Detect which cell encompasses the target text, then output its [X, Y] center coordinate. 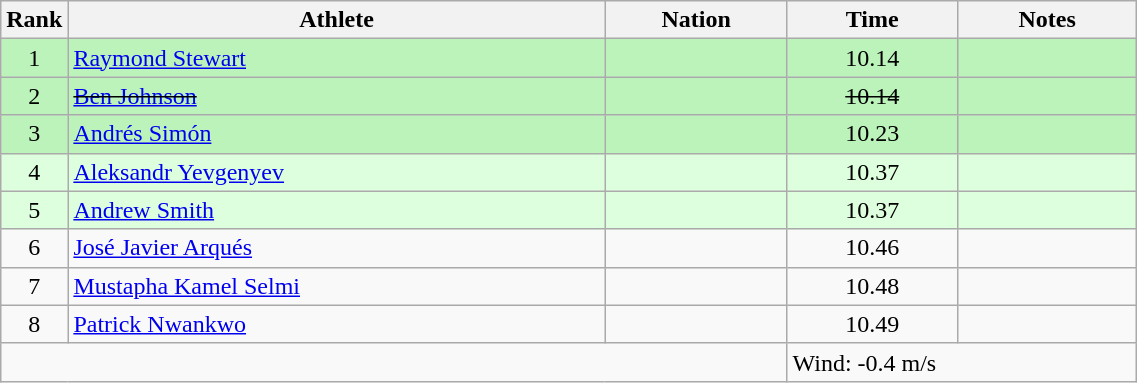
2 [34, 96]
10.46 [872, 248]
7 [34, 286]
Andrew Smith [336, 210]
Raymond Stewart [336, 58]
Wind: -0.4 m/s [962, 362]
José Javier Arqués [336, 248]
6 [34, 248]
Ben Johnson [336, 96]
10.23 [872, 134]
10.49 [872, 324]
Patrick Nwankwo [336, 324]
8 [34, 324]
10.48 [872, 286]
Time [872, 20]
4 [34, 172]
Andrés Simón [336, 134]
Aleksandr Yevgenyev [336, 172]
Notes [1048, 20]
3 [34, 134]
Mustapha Kamel Selmi [336, 286]
5 [34, 210]
Nation [696, 20]
Rank [34, 20]
Athlete [336, 20]
1 [34, 58]
